Output the (x, y) coordinate of the center of the cell containing the given text.  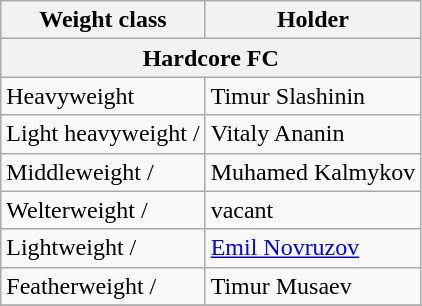
Middleweight / (103, 172)
Vitaly Ananin (313, 134)
Heavyweight (103, 96)
Timur Slashinin (313, 96)
vacant (313, 210)
Emil Novruzov (313, 248)
Light heavyweight / (103, 134)
Timur Musaev (313, 286)
Holder (313, 20)
Lightweight / (103, 248)
Muhamed Kalmykov (313, 172)
Hardcore FC (211, 58)
Weight class (103, 20)
Welterweight / (103, 210)
Featherweight / (103, 286)
